Capture the cell that displays the provided text and extract its (X, Y) central coordinate. 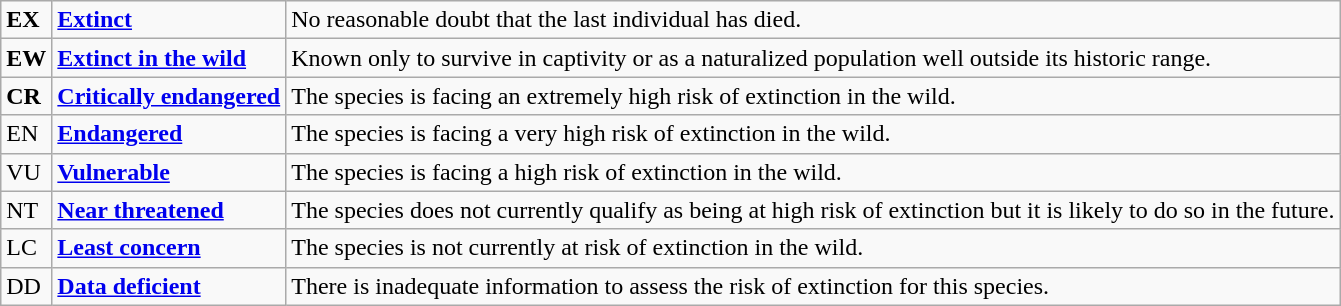
Endangered (169, 134)
The species does not currently qualify as being at high risk of extinction but it is likely to do so in the future. (813, 210)
VU (26, 172)
EN (26, 134)
No reasonable doubt that the last individual has died. (813, 20)
Vulnerable (169, 172)
Least concern (169, 248)
Critically endangered (169, 96)
CR (26, 96)
The species is not currently at risk of extinction in the wild. (813, 248)
There is inadequate information to assess the risk of extinction for this species. (813, 286)
Data deficient (169, 286)
Extinct in the wild (169, 58)
LC (26, 248)
The species is facing a very high risk of extinction in the wild. (813, 134)
Near threatened (169, 210)
EX (26, 20)
Extinct (169, 20)
The species is facing an extremely high risk of extinction in the wild. (813, 96)
Known only to survive in captivity or as a naturalized population well outside its historic range. (813, 58)
The species is facing a high risk of extinction in the wild. (813, 172)
NT (26, 210)
DD (26, 286)
EW (26, 58)
